Output the [x, y] coordinate of the center of the cell containing the given text.  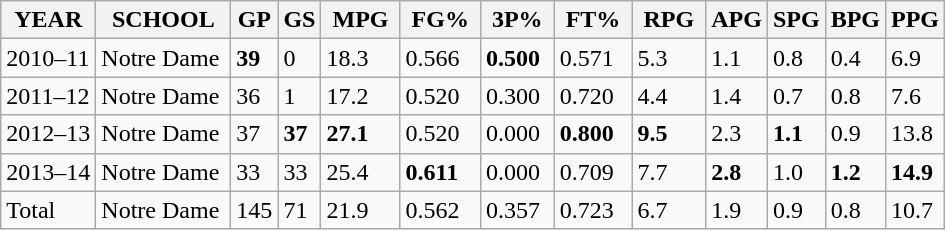
0.723 [593, 210]
9.5 [669, 134]
1.0 [796, 172]
FG% [440, 20]
0.500 [517, 58]
2011–12 [48, 96]
7.6 [916, 96]
21.9 [360, 210]
0.611 [440, 172]
PPG [916, 20]
13.8 [916, 134]
4.4 [669, 96]
0.571 [593, 58]
17.2 [360, 96]
2.8 [737, 172]
MPG [360, 20]
SCHOOL [164, 20]
6.9 [916, 58]
71 [300, 210]
27.1 [360, 134]
2013–14 [48, 172]
0.709 [593, 172]
1 [300, 96]
18.3 [360, 58]
Total [48, 210]
5.3 [669, 58]
14.9 [916, 172]
0.562 [440, 210]
GS [300, 20]
7.7 [669, 172]
1.2 [855, 172]
0.357 [517, 210]
YEAR [48, 20]
3P% [517, 20]
0.300 [517, 96]
1.4 [737, 96]
2010–11 [48, 58]
0.4 [855, 58]
FT% [593, 20]
25.4 [360, 172]
39 [254, 58]
0.720 [593, 96]
0.7 [796, 96]
SPG [796, 20]
0.566 [440, 58]
GP [254, 20]
BPG [855, 20]
6.7 [669, 210]
10.7 [916, 210]
2.3 [737, 134]
1.9 [737, 210]
APG [737, 20]
2012–13 [48, 134]
36 [254, 96]
0.800 [593, 134]
145 [254, 210]
RPG [669, 20]
0 [300, 58]
